Pinpoint the cell where the given text exists, returning its [x, y] midpoint coordinate. 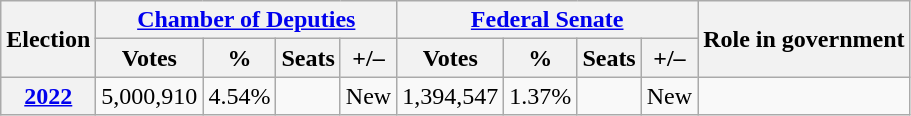
Role in government [804, 39]
1.37% [540, 96]
Chamber of Deputies [246, 20]
2022 [48, 96]
5,000,910 [150, 96]
4.54% [240, 96]
1,394,547 [450, 96]
Election [48, 39]
Federal Senate [548, 20]
